Return the (X, Y) coordinate for the center point of the cell that contains the specified text.  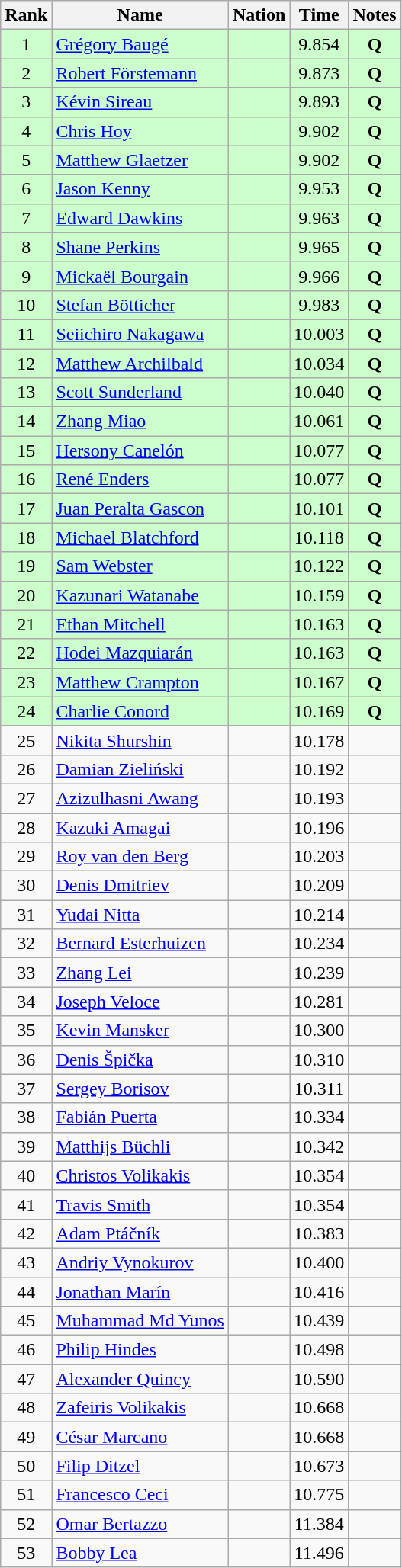
Andriy Vynokurov (140, 1262)
37 (26, 1089)
10.034 (319, 364)
31 (26, 915)
Bobby Lea (140, 1553)
9.983 (319, 305)
Matthew Crampton (140, 682)
10.281 (319, 1002)
11 (26, 334)
Yudai Nitta (140, 915)
Travis Smith (140, 1204)
30 (26, 886)
27 (26, 798)
9.966 (319, 276)
Hodei Mazquiarán (140, 653)
12 (26, 364)
Matthew Archilbald (140, 364)
Kazunari Watanabe (140, 595)
19 (26, 566)
Edward Dawkins (140, 218)
10.192 (319, 769)
René Enders (140, 479)
10.209 (319, 886)
18 (26, 537)
10.400 (319, 1262)
32 (26, 944)
10.439 (319, 1321)
Zhang Miao (140, 422)
14 (26, 422)
52 (26, 1524)
Denis Špička (140, 1060)
46 (26, 1350)
Kazuki Amagai (140, 827)
21 (26, 624)
Matthew Glaetzer (140, 160)
3 (26, 102)
Christos Volikakis (140, 1175)
10.300 (319, 1031)
34 (26, 1002)
10.239 (319, 973)
47 (26, 1379)
35 (26, 1031)
César Marcano (140, 1437)
4 (26, 131)
Francesco Ceci (140, 1495)
39 (26, 1146)
10.203 (319, 857)
10.122 (319, 566)
Adam Ptáčník (140, 1233)
Scott Sunderland (140, 393)
10.342 (319, 1146)
Joseph Veloce (140, 1002)
9.965 (319, 247)
Filip Ditzel (140, 1466)
9.963 (319, 218)
10.040 (319, 393)
Fabián Puerta (140, 1117)
6 (26, 189)
Sergey Borisov (140, 1089)
Roy van den Berg (140, 857)
Kévin Sireau (140, 102)
Zhang Lei (140, 973)
Notes (375, 15)
8 (26, 247)
16 (26, 479)
9.953 (319, 189)
45 (26, 1321)
Alexander Quincy (140, 1379)
11.384 (319, 1524)
10.003 (319, 334)
Charlie Conord (140, 711)
Nikita Shurshin (140, 740)
10.416 (319, 1292)
29 (26, 857)
10.159 (319, 595)
9.873 (319, 73)
Muhammad Md Yunos (140, 1321)
24 (26, 711)
10.234 (319, 944)
17 (26, 508)
Juan Peralta Gascon (140, 508)
22 (26, 653)
Time (319, 15)
41 (26, 1204)
10.101 (319, 508)
10.178 (319, 740)
Hersony Canelón (140, 451)
15 (26, 451)
Stefan Bötticher (140, 305)
Rank (26, 15)
28 (26, 827)
Philip Hindes (140, 1350)
Michael Blatchford (140, 537)
38 (26, 1117)
10.311 (319, 1089)
Mickaël Bourgain (140, 276)
Azizulhasni Awang (140, 798)
26 (26, 769)
10.061 (319, 422)
23 (26, 682)
10.334 (319, 1117)
9 (26, 276)
Kevin Mansker (140, 1031)
43 (26, 1262)
20 (26, 595)
Seiichiro Nakagawa (140, 334)
10.214 (319, 915)
Ethan Mitchell (140, 624)
49 (26, 1437)
1 (26, 44)
51 (26, 1495)
7 (26, 218)
44 (26, 1292)
10.196 (319, 827)
10.498 (319, 1350)
Chris Hoy (140, 131)
10.169 (319, 711)
10.383 (319, 1233)
25 (26, 740)
48 (26, 1408)
Grégory Baugé (140, 44)
Zafeiris Volikakis (140, 1408)
33 (26, 973)
2 (26, 73)
42 (26, 1233)
10.590 (319, 1379)
5 (26, 160)
40 (26, 1175)
10.775 (319, 1495)
10.167 (319, 682)
Matthijs Büchli (140, 1146)
Jason Kenny (140, 189)
Nation (259, 15)
9.893 (319, 102)
13 (26, 393)
Robert Förstemann (140, 73)
53 (26, 1553)
Shane Perkins (140, 247)
Damian Zieliński (140, 769)
9.854 (319, 44)
Denis Dmitriev (140, 886)
10.310 (319, 1060)
10.673 (319, 1466)
11.496 (319, 1553)
Bernard Esterhuizen (140, 944)
Sam Webster (140, 566)
10.118 (319, 537)
Omar Bertazzo (140, 1524)
10.193 (319, 798)
50 (26, 1466)
10 (26, 305)
36 (26, 1060)
Jonathan Marín (140, 1292)
Name (140, 15)
